Provide the (x, y) coordinate of the cell's center where the given text is located.  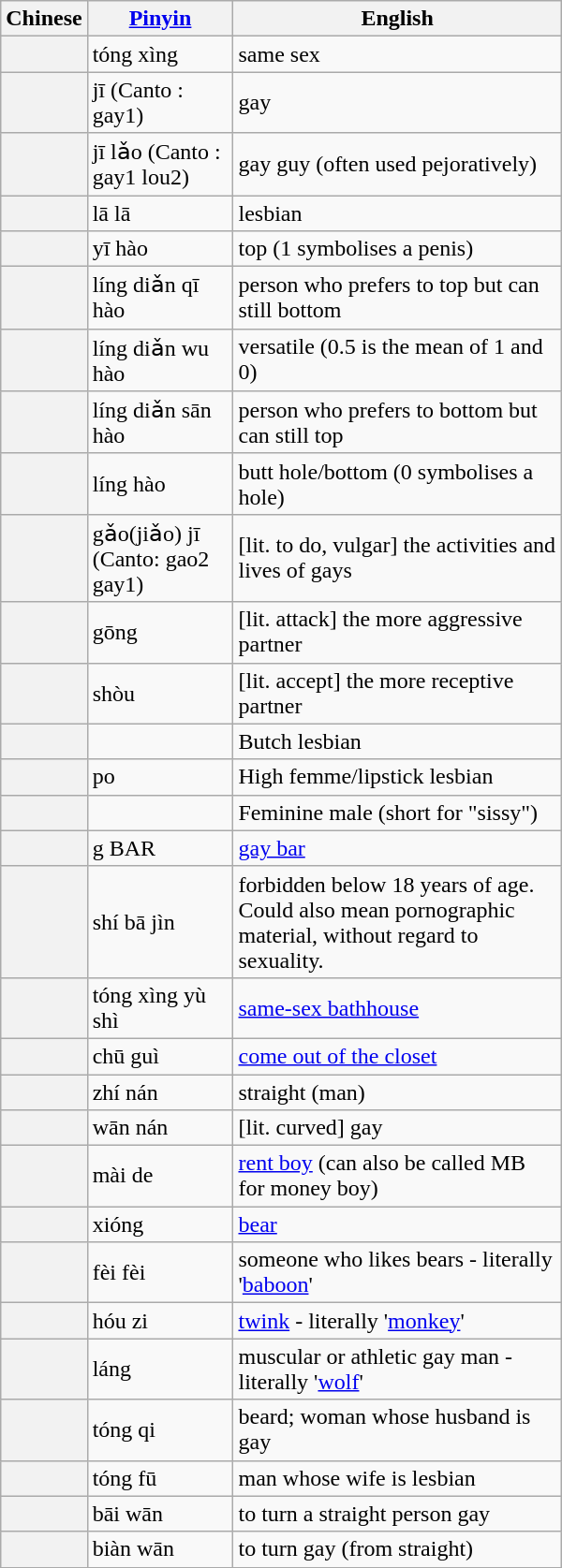
jī lǎo (Canto : gay1 lou2) (160, 165)
lesbian (397, 212)
to turn gay (from straight) (397, 1549)
tóng fū (160, 1478)
biàn wān (160, 1549)
person who prefers to top but can still bottom (397, 298)
person who prefers to bottom but can still top (397, 423)
Butch lesbian (397, 741)
yī hào (160, 249)
same-sex bathhouse (397, 1007)
to turn a straight person gay (397, 1514)
xióng (160, 1224)
butt hole/bottom (0 symbolises a hole) (397, 483)
beard; woman whose husband is gay (397, 1430)
[lit. accept] the more receptive partner (397, 693)
lā lā (160, 212)
forbidden below 18 years of age. Could also mean pornographic material, without regard to sexuality. (397, 921)
hóu zi (160, 1321)
líng diǎn qī hào (160, 298)
po (160, 777)
wān nán (160, 1128)
English (397, 19)
same sex (397, 54)
Feminine male (short for "sissy") (397, 813)
shòu (160, 693)
líng diǎn wu hào (160, 359)
fèi fèi (160, 1273)
tóng xìng (160, 54)
tóng qi (160, 1430)
man whose wife is lesbian (397, 1478)
High femme/lipstick lesbian (397, 777)
[lit. to do, vulgar] the activities and lives of gays (397, 558)
muscular or athletic gay man - literally 'wolf' (397, 1369)
versatile (0.5 is the mean of 1 and 0) (397, 359)
shí bā jìn (160, 921)
Pinyin (160, 19)
rent boy (can also be called MB for money boy) (397, 1176)
[lit. attack] the more aggressive partner (397, 633)
tóng xìng yù shì (160, 1007)
líng hào (160, 483)
láng (160, 1369)
líng diǎn sān hào (160, 423)
twink - literally 'monkey' (397, 1321)
top (1 symbolises a penis) (397, 249)
mài de (160, 1176)
[lit. curved] gay (397, 1128)
someone who likes bears - literally 'baboon' (397, 1273)
straight (man) (397, 1092)
bear (397, 1224)
bāi wān (160, 1514)
g BAR (160, 848)
Chinese (44, 19)
come out of the closet (397, 1056)
zhí nán (160, 1092)
chū guì (160, 1056)
jī (Canto : gay1) (160, 103)
gay bar (397, 848)
gay guy (often used pejoratively) (397, 165)
gay (397, 103)
gōng (160, 633)
gǎo(jiǎo) jī (Canto: gao2 gay1) (160, 558)
